Pinpoint the cell where the given text exists, returning its [X, Y] midpoint coordinate. 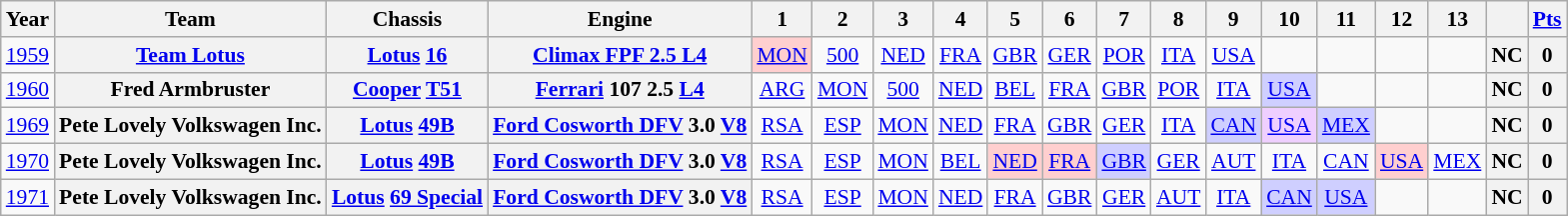
10 [1289, 19]
Team [190, 19]
1959 [28, 55]
12 [1401, 19]
Pts [1547, 19]
Team Lotus [190, 55]
ARG [782, 90]
1969 [28, 126]
4 [960, 19]
3 [903, 19]
1 [782, 19]
Fred Armbruster [190, 90]
Climax FPF 2.5 L4 [620, 55]
5 [1015, 19]
13 [1457, 19]
Chassis [408, 19]
Cooper T51 [408, 90]
9 [1233, 19]
1970 [28, 162]
Engine [620, 19]
Lotus 69 Special [408, 197]
7 [1123, 19]
Ferrari 107 2.5 L4 [620, 90]
6 [1069, 19]
Lotus 16 [408, 55]
11 [1346, 19]
2 [843, 19]
1960 [28, 90]
Year [28, 19]
1971 [28, 197]
8 [1178, 19]
